Determine the (X, Y) coordinate at the center of the cell enclosing the given text.  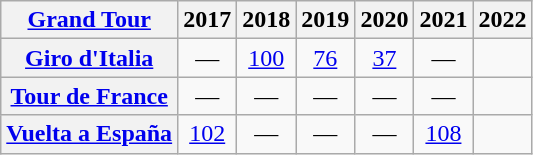
108 (444, 134)
2019 (326, 20)
2018 (266, 20)
2017 (208, 20)
Grand Tour (90, 20)
Giro d'Italia (90, 58)
2021 (444, 20)
2020 (384, 20)
37 (384, 58)
102 (208, 134)
Vuelta a España (90, 134)
2022 (502, 20)
100 (266, 58)
76 (326, 58)
Tour de France (90, 96)
